Locate the cell with the specified text and output its (X, Y) center coordinate. 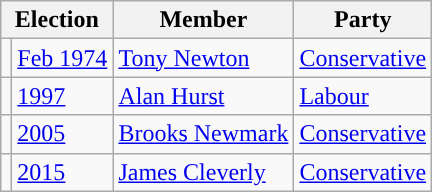
1997 (62, 96)
James Cleverly (204, 172)
Election (57, 20)
Party (363, 20)
Feb 1974 (62, 58)
2005 (62, 134)
Tony Newton (204, 58)
Member (204, 20)
2015 (62, 172)
Brooks Newmark (204, 134)
Alan Hurst (204, 96)
Labour (363, 96)
